Search for the cell housing the specified text and yield its [X, Y] center coordinate. 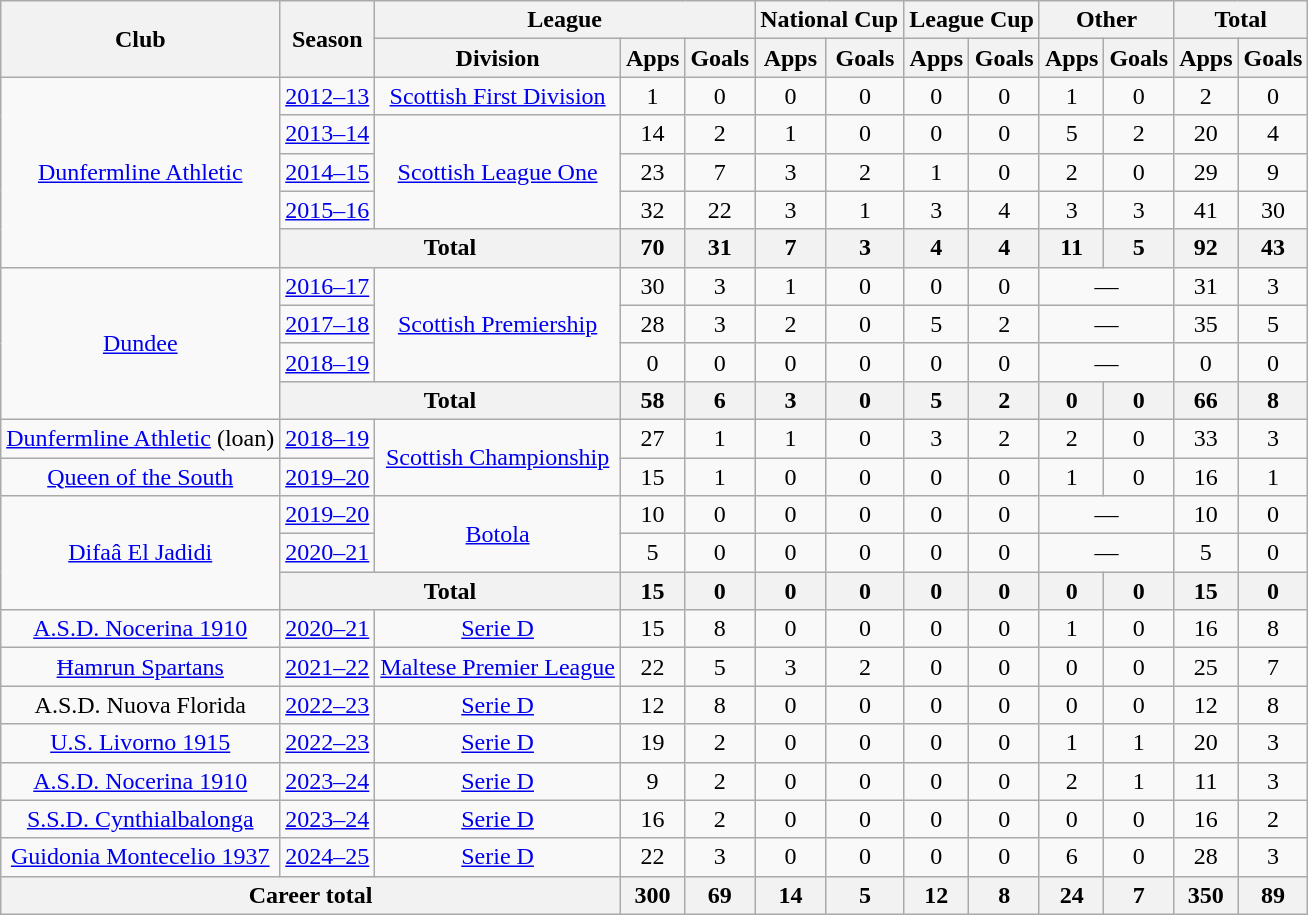
2012–13 [328, 96]
Scottish Premiership [498, 324]
2013–14 [328, 134]
25 [1206, 667]
92 [1206, 248]
350 [1206, 895]
Difaâ El Jadidi [140, 553]
League [565, 20]
27 [652, 438]
66 [1206, 400]
Division [498, 58]
Club [140, 39]
Dundee [140, 343]
Ħamrun Spartans [140, 667]
24 [1071, 895]
29 [1206, 172]
41 [1206, 210]
19 [652, 743]
Dunfermline Athletic [140, 172]
Botola [498, 534]
32 [652, 210]
S.S.D. Cynthialbalonga [140, 819]
Scottish League One [498, 172]
43 [1273, 248]
Season [328, 39]
U.S. Livorno 1915 [140, 743]
Guidonia Montecelio 1937 [140, 857]
35 [1206, 324]
Scottish First Division [498, 96]
2021–22 [328, 667]
2024–25 [328, 857]
2015–16 [328, 210]
89 [1273, 895]
Dunfermline Athletic (loan) [140, 438]
2014–15 [328, 172]
Maltese Premier League [498, 667]
Career total [311, 895]
70 [652, 248]
Scottish Championship [498, 457]
Other [1106, 20]
2017–18 [328, 324]
33 [1206, 438]
69 [720, 895]
300 [652, 895]
2016–17 [328, 286]
National Cup [830, 20]
58 [652, 400]
Queen of the South [140, 477]
League Cup [972, 20]
A.S.D. Nuova Florida [140, 705]
23 [652, 172]
